Capture the cell that displays the provided text and extract its (x, y) central coordinate. 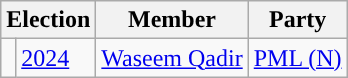
PML (N) (298, 58)
Waseem Qadir (172, 58)
Party (298, 20)
Election (48, 20)
Member (172, 20)
2024 (56, 58)
